Search for the cell housing the specified text and yield its [x, y] center coordinate. 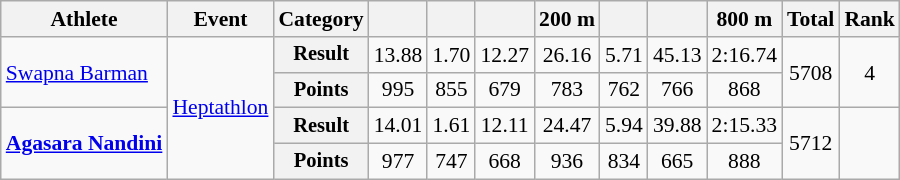
Total [810, 19]
Rank [870, 19]
4 [870, 72]
5.71 [624, 55]
668 [504, 162]
200 m [567, 19]
Event [220, 19]
Heptathlon [220, 108]
Agasara Nandini [84, 144]
888 [744, 162]
2:15.33 [744, 126]
855 [451, 90]
5712 [810, 144]
39.88 [678, 126]
45.13 [678, 55]
1.61 [451, 126]
1.70 [451, 55]
665 [678, 162]
766 [678, 90]
762 [624, 90]
834 [624, 162]
12.11 [504, 126]
Category [320, 19]
977 [398, 162]
995 [398, 90]
868 [744, 90]
936 [567, 162]
Athlete [84, 19]
26.16 [567, 55]
Swapna Barman [84, 72]
747 [451, 162]
13.88 [398, 55]
2:16.74 [744, 55]
12.27 [504, 55]
679 [504, 90]
14.01 [398, 126]
783 [567, 90]
5.94 [624, 126]
24.47 [567, 126]
800 m [744, 19]
5708 [810, 72]
